Pinpoint the cell where the given text exists, returning its [X, Y] midpoint coordinate. 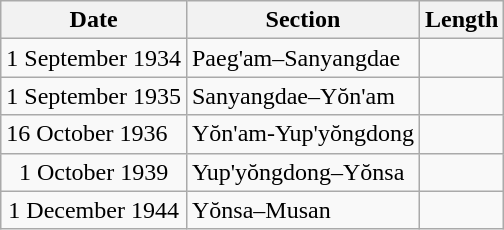
1 September 1935 [94, 96]
Length [461, 20]
Section [302, 20]
1 December 1944 [94, 210]
1 October 1939 [94, 172]
Paeg'am–Sanyangdae [302, 58]
Yŏnsa–Musan [302, 210]
Sanyangdae–Yŏn'am [302, 96]
Date [94, 20]
1 September 1934 [94, 58]
Yŏn'am-Yup'yŏngdong [302, 134]
Yup'yŏngdong–Yŏnsa [302, 172]
16 October 1936 [94, 134]
